Locate the cell with the specified text and output its [X, Y] center coordinate. 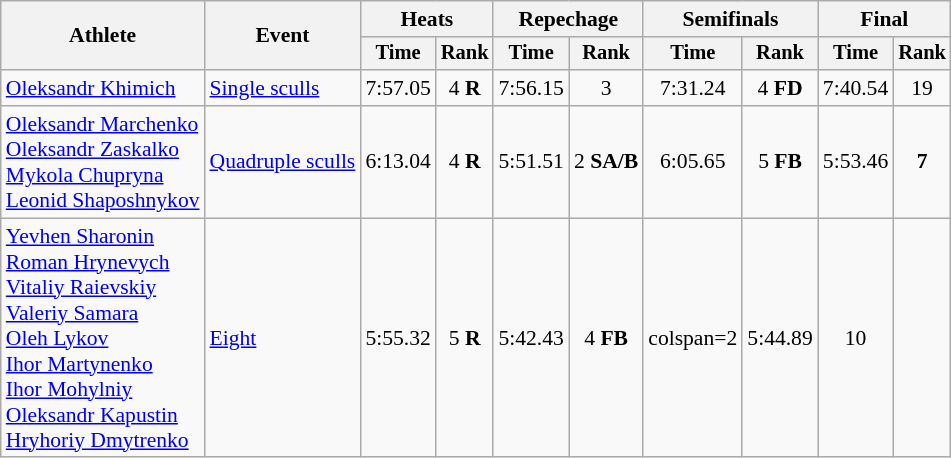
Athlete [103, 36]
Heats [426, 19]
7:56.15 [530, 88]
Oleksandr Khimich [103, 88]
Quadruple sculls [283, 162]
7:31.24 [692, 88]
7 [922, 162]
colspan=2 [692, 338]
4 FB [606, 338]
Repechage [568, 19]
Event [283, 36]
Oleksandr MarchenkoOleksandr ZaskalkoMykola ChuprynaLeonid Shaposhnykov [103, 162]
5 FB [780, 162]
6:05.65 [692, 162]
5:53.46 [856, 162]
4 FD [780, 88]
10 [856, 338]
5:51.51 [530, 162]
7:57.05 [398, 88]
5:44.89 [780, 338]
5:42.43 [530, 338]
Final [884, 19]
Yevhen SharoninRoman HrynevychVitaliy RaievskiyValeriy SamaraOleh LykovIhor MartynenkoIhor MohylniyOleksandr KapustinHryhoriy Dmytrenko [103, 338]
Single sculls [283, 88]
2 SA/B [606, 162]
7:40.54 [856, 88]
19 [922, 88]
3 [606, 88]
Eight [283, 338]
Semifinals [730, 19]
5 R [465, 338]
6:13.04 [398, 162]
5:55.32 [398, 338]
